Determine the [x, y] coordinate at the center of the cell enclosing the given text.  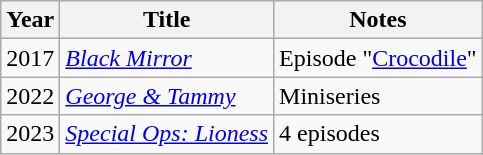
George & Tammy [167, 96]
Miniseries [378, 96]
2017 [30, 58]
Title [167, 20]
Episode "Crocodile" [378, 58]
4 episodes [378, 134]
Year [30, 20]
Black Mirror [167, 58]
Notes [378, 20]
Special Ops: Lioness [167, 134]
2023 [30, 134]
2022 [30, 96]
